Capture the cell that displays the provided text and extract its (x, y) central coordinate. 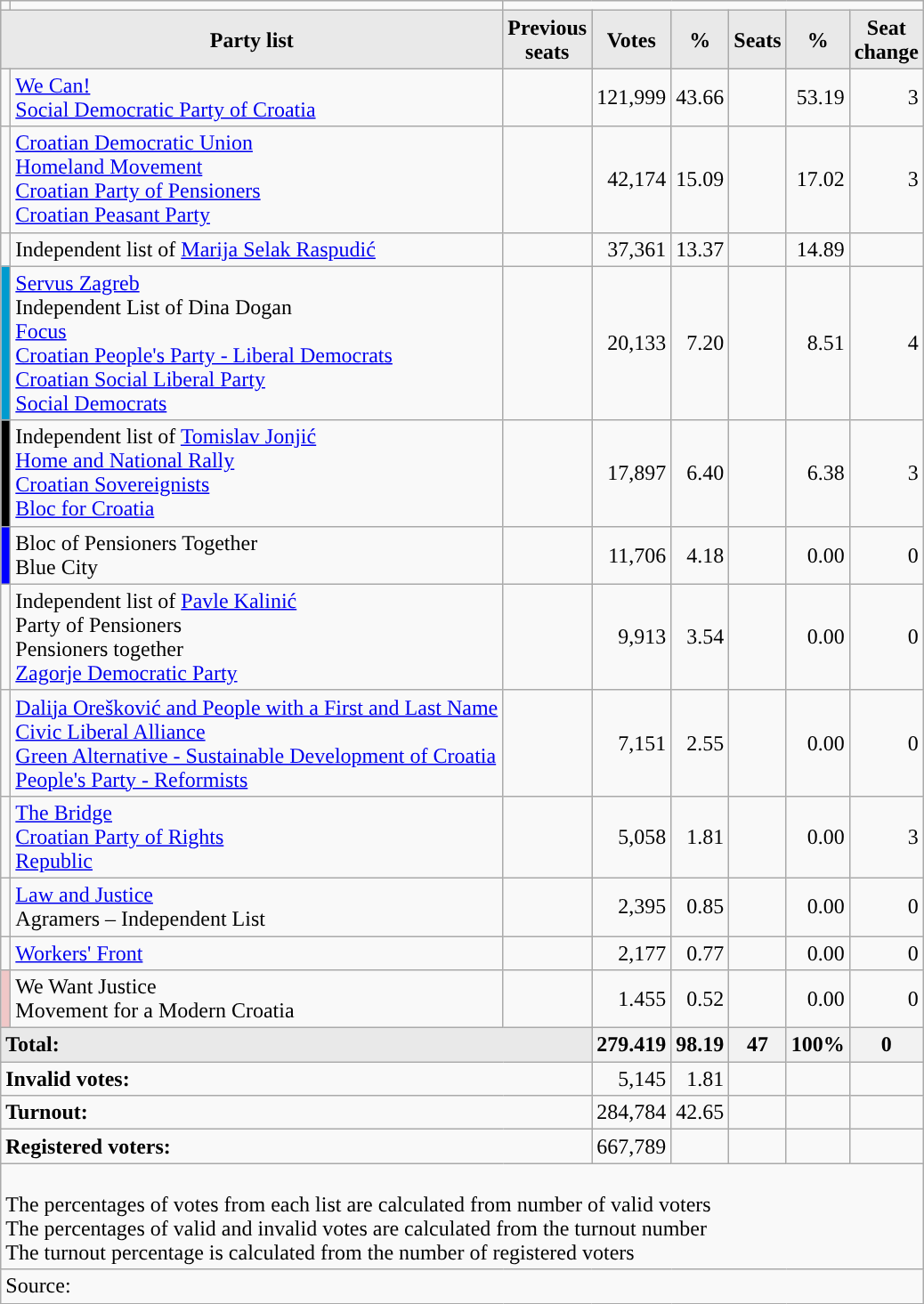
13.37 (700, 249)
98.19 (700, 1045)
6.40 (700, 474)
4 (887, 344)
5,145 (632, 1079)
0.85 (700, 906)
37,361 (632, 249)
14.89 (817, 249)
Source: (463, 1286)
Independent list of Pavle Kalinić Party of Pensioners Pensioners together Zagorje Democratic Party (256, 637)
Party list (252, 39)
Bloc of Pensioners Together Blue City (256, 555)
279.419 (632, 1045)
7,151 (632, 742)
0.77 (700, 953)
Independent list of Marija Selak Raspudić (256, 249)
47 (758, 1045)
100% (817, 1045)
Law and Justice Agramers – Independent List (256, 906)
667,789 (632, 1146)
7.20 (700, 344)
Croatian Democratic Union Homeland Movement Croatian Party of Pensioners Croatian Peasant Party (256, 180)
Seats (758, 39)
43.66 (700, 98)
5,058 (632, 837)
3.54 (700, 637)
2,177 (632, 953)
0.52 (700, 999)
1.455 (632, 999)
20,133 (632, 344)
17,897 (632, 474)
Workers' Front (256, 953)
Turnout: (296, 1113)
11,706 (632, 555)
Servus Zagreb Independent List of Dina Dogan Focus Croatian People's Party - Liberal Democrats Croatian Social Liberal Party Social Democrats (256, 344)
53.19 (817, 98)
Seatchange (887, 39)
2.55 (700, 742)
4.18 (700, 555)
Registered voters: (296, 1146)
8.51 (817, 344)
121,999 (632, 98)
15.09 (700, 180)
Previousseats (547, 39)
284,784 (632, 1113)
42,174 (632, 180)
6.38 (817, 474)
The Bridge Croatian Party of Rights Republic (256, 837)
Independent list of Tomislav Jonjić Home and National Rally Croatian Sovereignists Bloc for Croatia (256, 474)
9,913 (632, 637)
17.02 (817, 180)
We Can! Social Democratic Party of Croatia (256, 98)
2,395 (632, 906)
Invalid votes: (296, 1079)
42.65 (700, 1113)
We Want Justice Movement for a Modern Croatia (256, 999)
Votes (632, 39)
Total: (296, 1045)
